Search for the cell housing the specified text and yield its (X, Y) center coordinate. 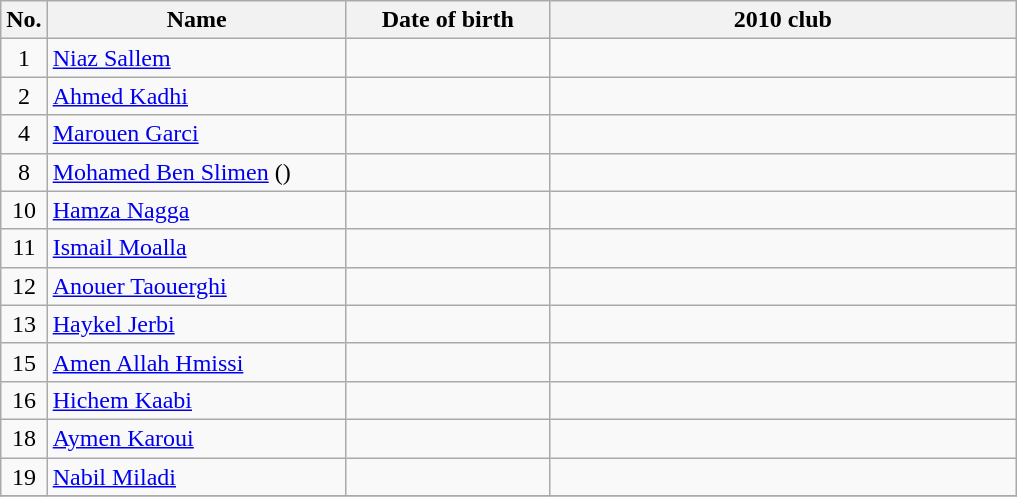
11 (24, 248)
Hamza Nagga (196, 210)
Anouer Taouerghi (196, 286)
13 (24, 324)
Mohamed Ben Slimen () (196, 172)
Nabil Miladi (196, 477)
Aymen Karoui (196, 438)
15 (24, 362)
16 (24, 400)
Haykel Jerbi (196, 324)
19 (24, 477)
2 (24, 96)
Date of birth (448, 20)
18 (24, 438)
8 (24, 172)
12 (24, 286)
Hichem Kaabi (196, 400)
Niaz Sallem (196, 58)
1 (24, 58)
2010 club (782, 20)
Ismail Moalla (196, 248)
Ahmed Kadhi (196, 96)
4 (24, 134)
Name (196, 20)
Marouen Garci (196, 134)
No. (24, 20)
10 (24, 210)
Amen Allah Hmissi (196, 362)
